Output the (X, Y) coordinate of the center of the cell containing the given text.  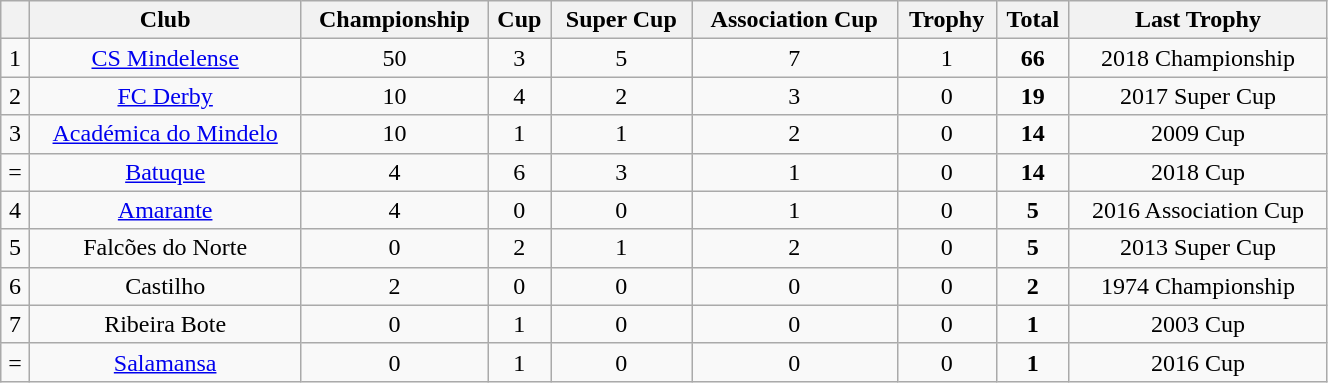
Super Cup (622, 20)
2017 Super Cup (1198, 96)
Total (1032, 20)
2003 Cup (1198, 324)
2013 Super Cup (1198, 248)
CS Mindelense (165, 58)
66 (1032, 58)
Association Cup (794, 20)
Castilho (165, 286)
2018 Championship (1198, 58)
2016 Association Cup (1198, 210)
Académica do Mindelo (165, 134)
2016 Cup (1198, 362)
Batuque (165, 172)
Cup (520, 20)
50 (394, 58)
1974 Championship (1198, 286)
Ribeira Bote (165, 324)
Falcões do Norte (165, 248)
19 (1032, 96)
Salamansa (165, 362)
2009 Cup (1198, 134)
Club (165, 20)
Trophy (946, 20)
Last Trophy (1198, 20)
2018 Cup (1198, 172)
Championship (394, 20)
Amarante (165, 210)
FC Derby (165, 96)
